From the cell containing the given text, extract its center point as (x, y) coordinate. 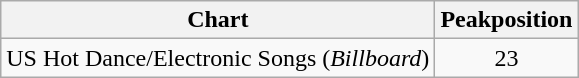
Chart (218, 20)
US Hot Dance/Electronic Songs (Billboard) (218, 58)
23 (506, 58)
Peakposition (506, 20)
